Locate the cell with the specified text and output its (x, y) center coordinate. 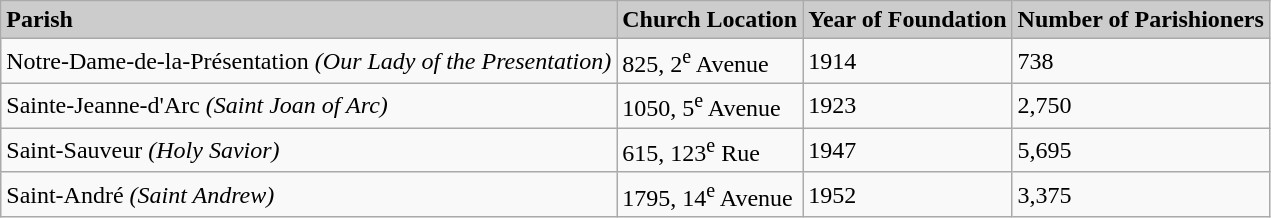
3,375 (1140, 194)
5,695 (1140, 150)
738 (1140, 62)
1914 (908, 62)
Notre-Dame-de-la-Présentation (Our Lady of the Presentation) (309, 62)
Church Location (710, 20)
1952 (908, 194)
Saint-André (Saint Andrew) (309, 194)
615, 123e Rue (710, 150)
2,750 (1140, 106)
Number of Parishioners (1140, 20)
825, 2e Avenue (710, 62)
1923 (908, 106)
1050, 5e Avenue (710, 106)
1947 (908, 150)
1795, 14e Avenue (710, 194)
Parish (309, 20)
Year of Foundation (908, 20)
Sainte-Jeanne-d'Arc (Saint Joan of Arc) (309, 106)
Saint-Sauveur (Holy Savior) (309, 150)
